Search for the cell housing the specified text and yield its [x, y] center coordinate. 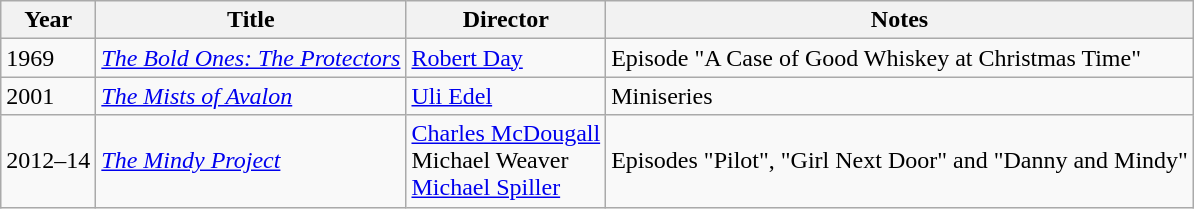
Robert Day [506, 58]
Episodes "Pilot", "Girl Next Door" and "Danny and Mindy" [900, 161]
The Mindy Project [251, 161]
Miniseries [900, 96]
The Mists of Avalon [251, 96]
The Bold Ones: The Protectors [251, 58]
Uli Edel [506, 96]
1969 [48, 58]
Title [251, 20]
Year [48, 20]
Episode "A Case of Good Whiskey at Christmas Time" [900, 58]
Charles McDougallMichael WeaverMichael Spiller [506, 161]
Notes [900, 20]
2012–14 [48, 161]
2001 [48, 96]
Director [506, 20]
